Detect which cell encompasses the target text, then output its (X, Y) center coordinate. 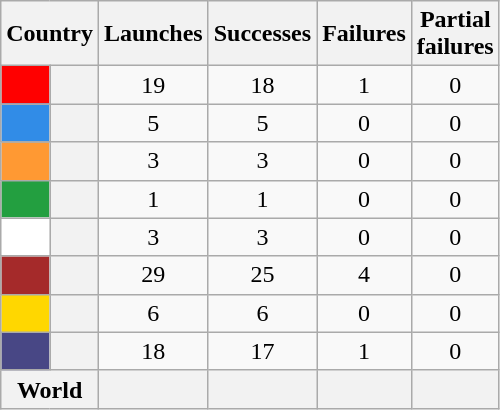
Partial failures (455, 34)
World (50, 389)
Country (50, 34)
19 (153, 85)
Launches (153, 34)
Successes (262, 34)
17 (262, 351)
4 (364, 275)
29 (153, 275)
Failures (364, 34)
25 (262, 275)
